From the cell containing the given text, extract its center point as (x, y) coordinate. 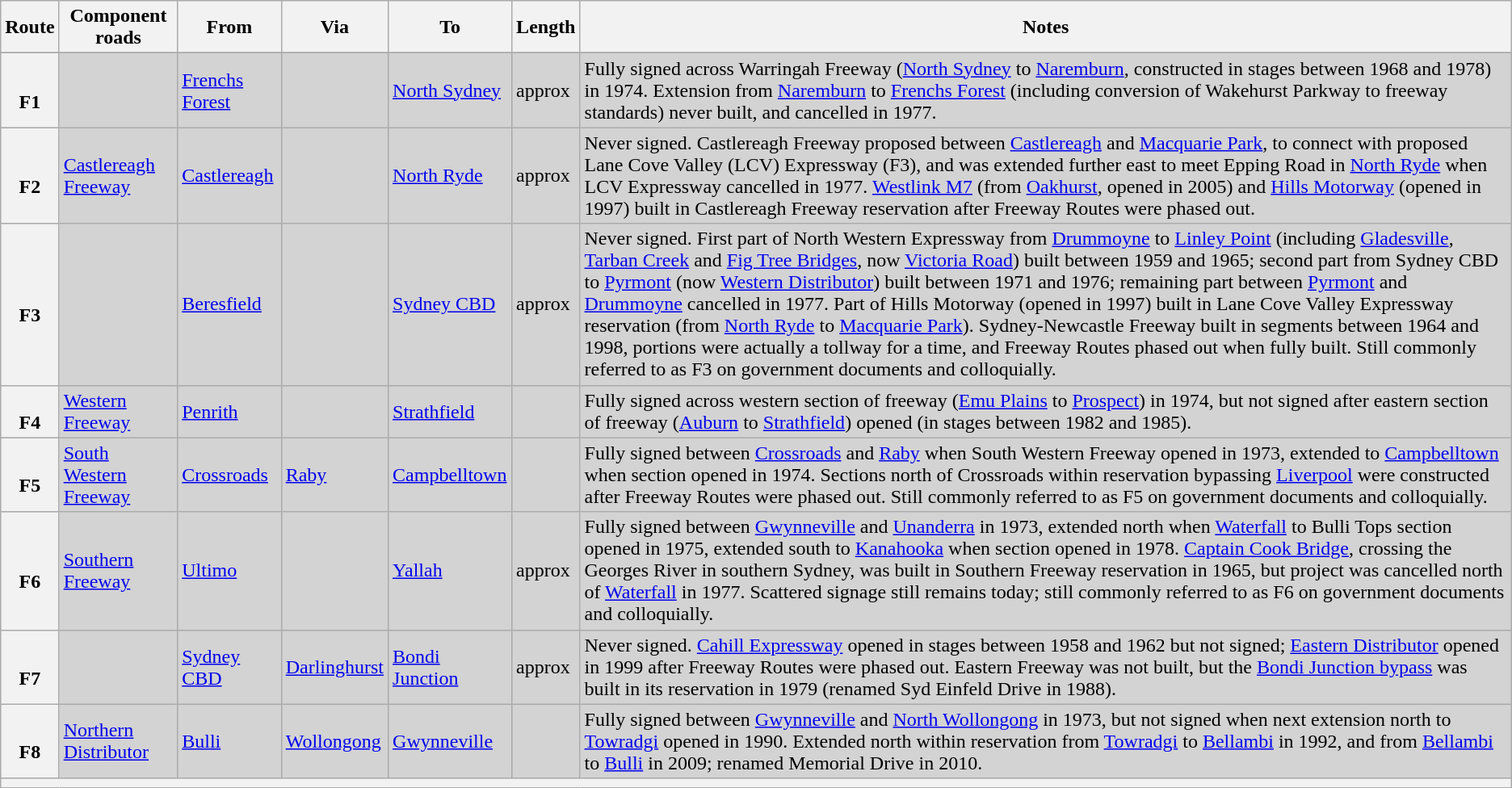
To (451, 27)
F8 (30, 741)
F5 (30, 475)
F7 (30, 667)
Southern Freeway (118, 571)
F2 (30, 176)
Beresfield (229, 304)
Western Freeway (118, 412)
F3 (30, 304)
F6 (30, 571)
Bondi Junction (451, 667)
Castlereagh (229, 176)
F4 (30, 412)
F1 (30, 90)
South Western Freeway (118, 475)
North Ryde (451, 176)
Penrith (229, 412)
Darlinghurst (334, 667)
Raby (334, 475)
Gwynneville (451, 741)
North Sydney (451, 90)
Length (546, 27)
Route (30, 27)
Campbelltown (451, 475)
Ultimo (229, 571)
Castlereagh Freeway (118, 176)
Strathfield (451, 412)
Notes (1045, 27)
Frenchs Forest (229, 90)
Component roads (118, 27)
From (229, 27)
Wollongong (334, 741)
Yallah (451, 571)
Bulli (229, 741)
Via (334, 27)
Crossroads (229, 475)
Northern Distributor (118, 741)
